For the text-containing cell, return its midpoint in [x, y] coordinate format. 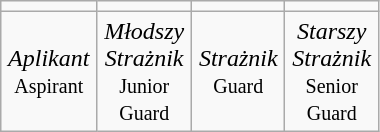
Aplikant Aspirant [49, 72]
Starszy Strażnik Senior Guard [332, 72]
StrażnikGuard [238, 72]
Młodszy Strażnik Junior Guard [144, 72]
